Find where the given text appears and provide that cell's center as (X, Y) coordinate. 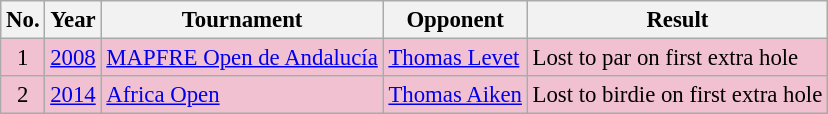
2 (23, 95)
Lost to birdie on first extra hole (677, 95)
2008 (73, 58)
Opponent (455, 20)
Lost to par on first extra hole (677, 58)
Thomas Aiken (455, 95)
Africa Open (242, 95)
No. (23, 20)
Result (677, 20)
MAPFRE Open de Andalucía (242, 58)
Thomas Levet (455, 58)
1 (23, 58)
Year (73, 20)
Tournament (242, 20)
2014 (73, 95)
